Return the [x, y] coordinate for the center point of the cell that contains the specified text.  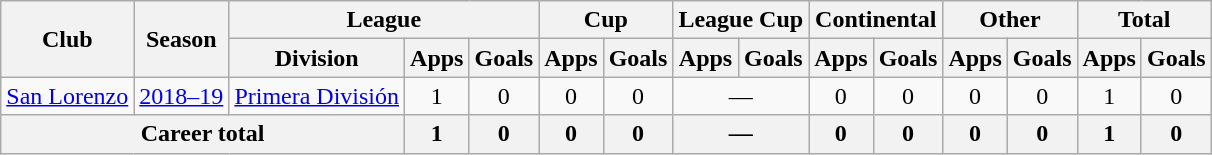
Continental [876, 20]
Season [182, 39]
Division [317, 58]
League Cup [741, 20]
Cup [606, 20]
Other [1010, 20]
Club [68, 39]
Total [1144, 20]
Primera División [317, 96]
2018–19 [182, 96]
Career total [203, 134]
League [384, 20]
San Lorenzo [68, 96]
